Pinpoint the cell where the given text exists, returning its (x, y) midpoint coordinate. 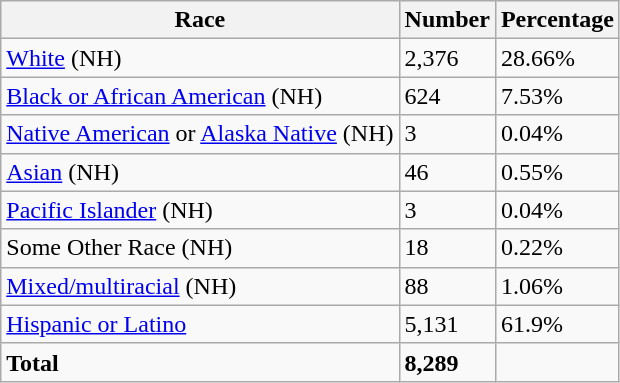
Race (200, 20)
28.66% (557, 58)
61.9% (557, 324)
7.53% (557, 96)
18 (447, 248)
46 (447, 172)
2,376 (447, 58)
88 (447, 286)
Percentage (557, 20)
Number (447, 20)
Pacific Islander (NH) (200, 210)
Asian (NH) (200, 172)
Some Other Race (NH) (200, 248)
0.55% (557, 172)
Native American or Alaska Native (NH) (200, 134)
Black or African American (NH) (200, 96)
0.22% (557, 248)
Mixed/multiracial (NH) (200, 286)
Total (200, 362)
5,131 (447, 324)
White (NH) (200, 58)
1.06% (557, 286)
Hispanic or Latino (200, 324)
624 (447, 96)
8,289 (447, 362)
